Scan for the cell matching the given text and deliver its (X, Y) coordinate at center. 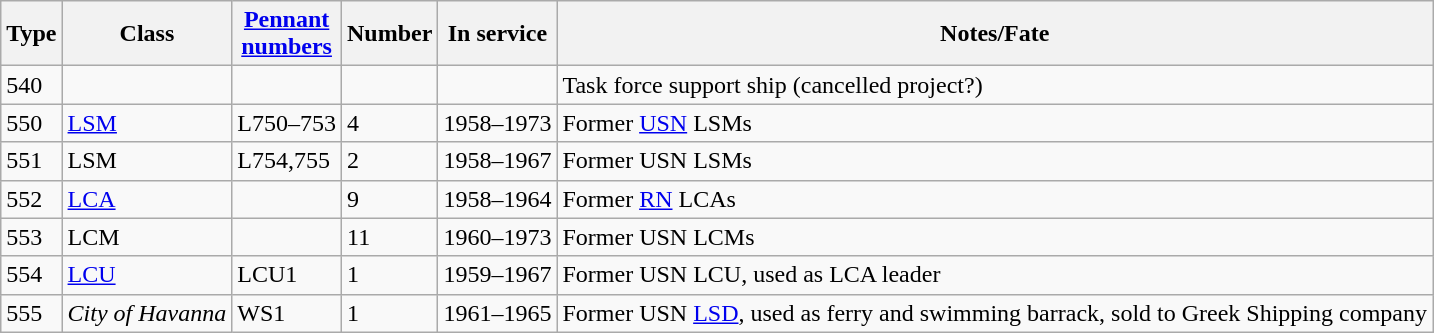
2 (389, 161)
1960–1973 (498, 237)
Task force support ship (cancelled project?) (995, 85)
Former USN LCMs (995, 237)
Class (147, 34)
LCU (147, 275)
553 (32, 237)
Former USN LCU, used as LCA leader (995, 275)
Former USN LSD, used as ferry and swimming barrack, sold to Greek Shipping company (995, 313)
555 (32, 313)
Type (32, 34)
551 (32, 161)
In service (498, 34)
LCA (147, 199)
550 (32, 123)
1959–1967 (498, 275)
4 (389, 123)
1958–1964 (498, 199)
554 (32, 275)
1961–1965 (498, 313)
LCU1 (287, 275)
540 (32, 85)
552 (32, 199)
Former RN LCAs (995, 199)
L754,755 (287, 161)
1958–1967 (498, 161)
L750–753 (287, 123)
Notes/Fate (995, 34)
City of Havanna (147, 313)
Pennantnumbers (287, 34)
11 (389, 237)
WS1 (287, 313)
9 (389, 199)
LCM (147, 237)
1958–1973 (498, 123)
Number (389, 34)
